Locate the cell with the specified text and output its (X, Y) center coordinate. 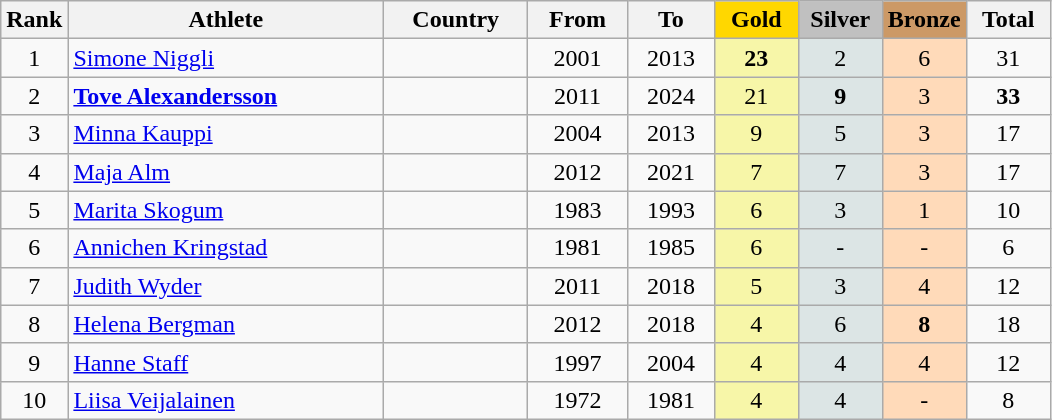
Maja Alm (226, 172)
Judith Wyder (226, 286)
Helena Bergman (226, 324)
31 (1008, 58)
Minna Kauppi (226, 134)
Silver (840, 20)
Tove Alexandersson (226, 96)
Gold (756, 20)
Marita Skogum (226, 210)
Hanne Staff (226, 362)
18 (1008, 324)
Country (456, 20)
Annichen Kringstad (226, 248)
1993 (670, 210)
To (670, 20)
1983 (578, 210)
21 (756, 96)
Liisa Veijalainen (226, 400)
2001 (578, 58)
Bronze (924, 20)
1997 (578, 362)
33 (1008, 96)
Total (1008, 20)
From (578, 20)
Rank (34, 20)
1972 (578, 400)
Simone Niggli (226, 58)
2024 (670, 96)
2021 (670, 172)
1985 (670, 248)
23 (756, 58)
Athlete (226, 20)
